Output the (x, y) coordinate of the center of the cell containing the given text.  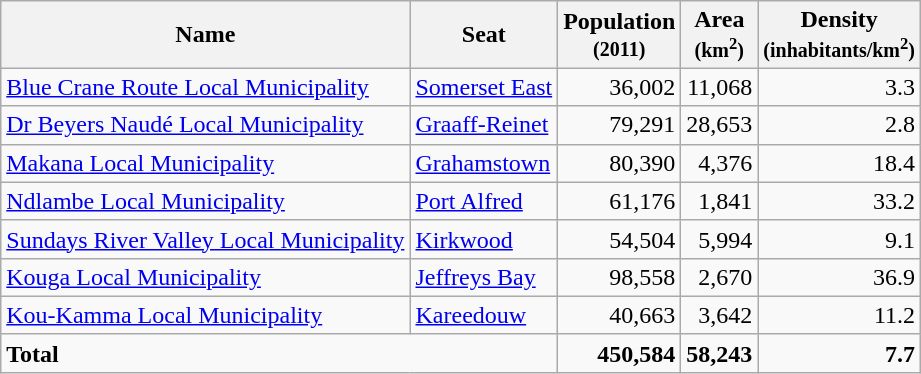
Ndlambe Local Municipality (206, 201)
18.4 (840, 163)
Dr Beyers Naudé Local Municipality (206, 125)
4,376 (720, 163)
Jeffreys Bay (484, 277)
9.1 (840, 239)
11.2 (840, 315)
11,068 (720, 87)
Makana Local Municipality (206, 163)
98,558 (620, 277)
Graaff-Reinet (484, 125)
61,176 (620, 201)
Total (280, 353)
Population(2011) (620, 34)
Kou-Kamma Local Municipality (206, 315)
Somerset East (484, 87)
2,670 (720, 277)
58,243 (720, 353)
5,994 (720, 239)
40,663 (620, 315)
28,653 (720, 125)
Kouga Local Municipality (206, 277)
36,002 (620, 87)
Kirkwood (484, 239)
80,390 (620, 163)
3.3 (840, 87)
54,504 (620, 239)
450,584 (620, 353)
Area(km2) (720, 34)
Kareedouw (484, 315)
Density(inhabitants/km2) (840, 34)
36.9 (840, 277)
Name (206, 34)
Sundays River Valley Local Municipality (206, 239)
1,841 (720, 201)
Grahamstown (484, 163)
Seat (484, 34)
Port Alfred (484, 201)
3,642 (720, 315)
7.7 (840, 353)
2.8 (840, 125)
79,291 (620, 125)
Blue Crane Route Local Municipality (206, 87)
33.2 (840, 201)
